Scan for the cell matching the given text and deliver its [x, y] coordinate at center. 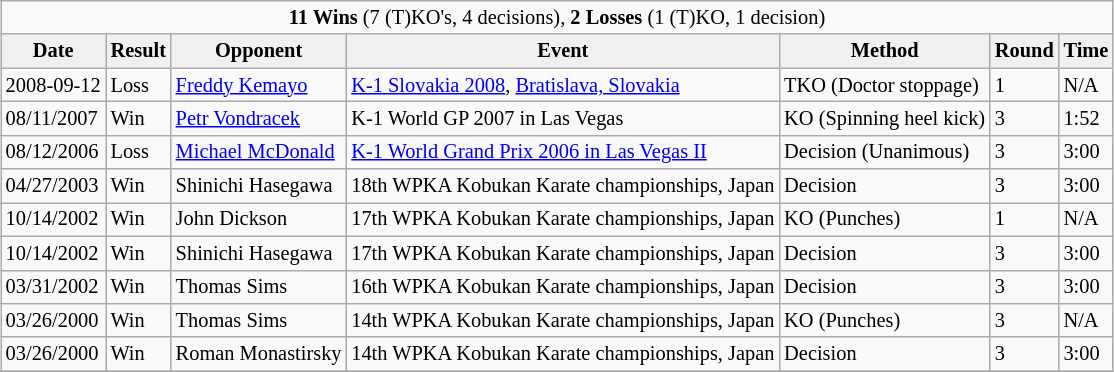
18th WPKA Kobukan Karate championships, Japan [562, 186]
08/11/2007 [54, 119]
TKO (Doctor stoppage) [884, 85]
04/27/2003 [54, 186]
Result [138, 51]
Time [1086, 51]
1:52 [1086, 119]
KO (Spinning heel kick) [884, 119]
11 Wins (7 (T)KO's, 4 decisions), 2 Losses (1 (T)KO, 1 decision) [557, 18]
16th WPKA Kobukan Karate championships, Japan [562, 287]
Opponent [259, 51]
K-1 World Grand Prix 2006 in Las Vegas II [562, 152]
Michael McDonald [259, 152]
K-1 World GP 2007 in Las Vegas [562, 119]
Date [54, 51]
08/12/2006 [54, 152]
Event [562, 51]
2008-09-12 [54, 85]
03/31/2002 [54, 287]
Petr Vondracek [259, 119]
Freddy Kemayo [259, 85]
Round [1024, 51]
K-1 Slovakia 2008, Bratislava, Slovakia [562, 85]
John Dickson [259, 220]
Roman Monastirsky [259, 354]
Method [884, 51]
Decision (Unanimous) [884, 152]
